Find where the given text appears and provide that cell's center as (X, Y) coordinate. 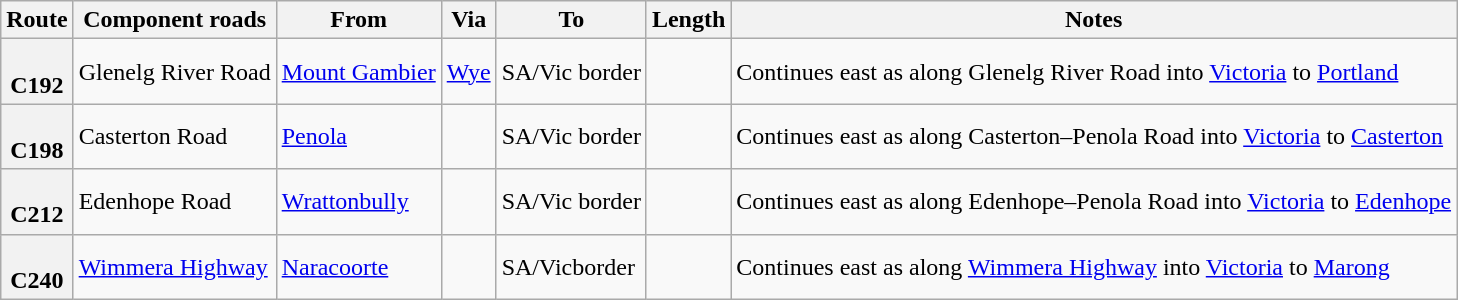
Continues east as along Edenhope–Penola Road into Victoria to Edenhope (1094, 202)
Penola (358, 136)
Via (468, 20)
Continues east as along Casterton–Penola Road into Victoria to Casterton (1094, 136)
C240 (37, 266)
Edenhope Road (174, 202)
Wye (468, 72)
Mount Gambier (358, 72)
Route (37, 20)
C212 (37, 202)
Length (688, 20)
C192 (37, 72)
Naracoorte (358, 266)
SA/Vicborder (571, 266)
Continues east as along Glenelg River Road into Victoria to Portland (1094, 72)
Notes (1094, 20)
Wrattonbully (358, 202)
Wimmera Highway (174, 266)
Continues east as along Wimmera Highway into Victoria to Marong (1094, 266)
Casterton Road (174, 136)
To (571, 20)
C198 (37, 136)
From (358, 20)
Component roads (174, 20)
Glenelg River Road (174, 72)
